Locate the cell with the specified text and output its (x, y) center coordinate. 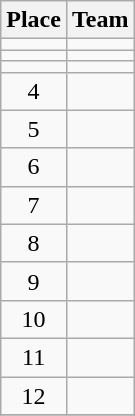
Team (100, 20)
5 (34, 129)
9 (34, 281)
7 (34, 205)
Place (34, 20)
4 (34, 91)
8 (34, 243)
12 (34, 395)
6 (34, 167)
10 (34, 319)
11 (34, 357)
